Return (X, Y) of the center of cell containing provided text 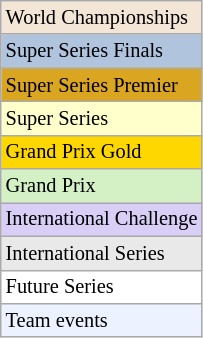
International Challenge (102, 219)
World Championships (102, 17)
Grand Prix (102, 186)
Super Series Premier (102, 85)
Grand Prix Gold (102, 152)
Super Series (102, 118)
Super Series Finals (102, 51)
Team events (102, 320)
International Series (102, 253)
Future Series (102, 287)
